Locate the cell with the specified text and output its (x, y) center coordinate. 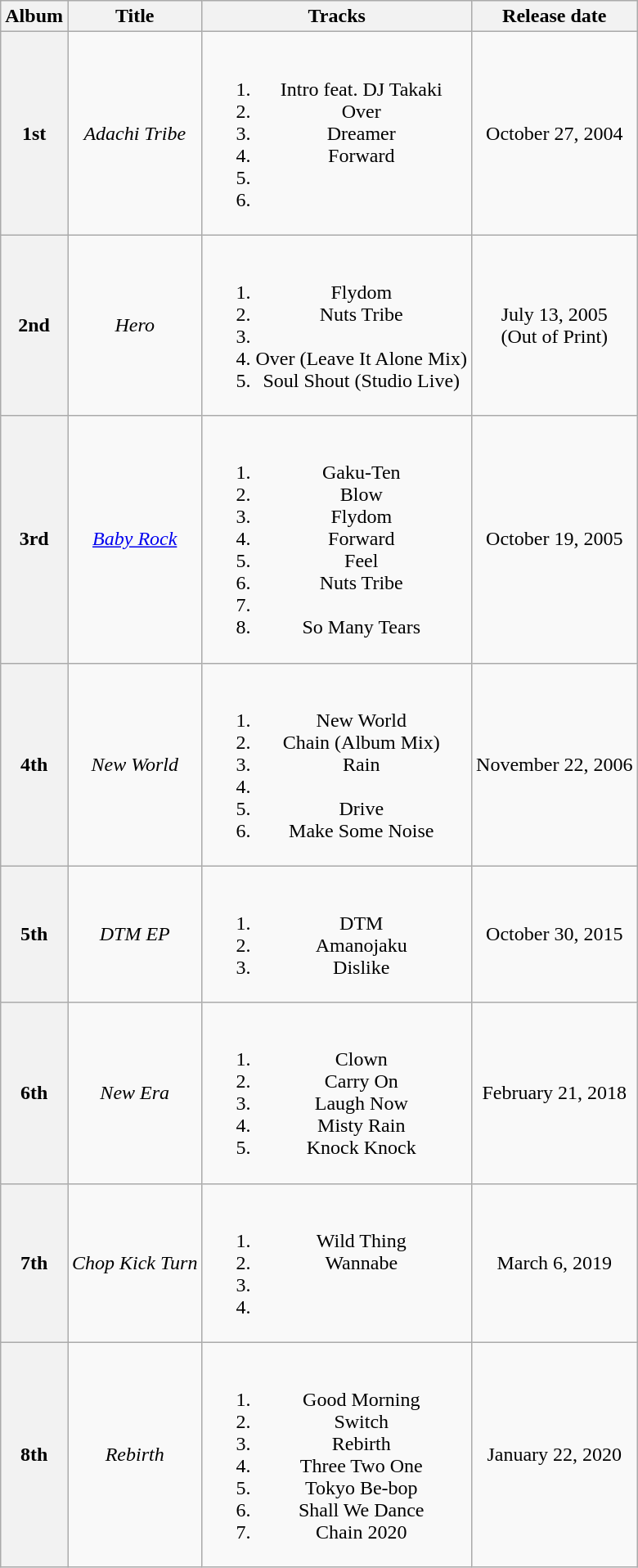
October 19, 2005 (555, 539)
Adachi Tribe (134, 133)
New WorldChain (Album Mix)RainDriveMake Some Noise (337, 764)
DTM EP (134, 935)
Gaku-TenBlowFlydomForwardFeelNuts TribeSo Many Tears (337, 539)
Rebirth (134, 1455)
November 22, 2006 (555, 764)
Tracks (337, 16)
New Era (134, 1093)
Title (134, 16)
4th (34, 764)
FlydomNuts TribeOver (Leave It Alone Mix)Soul Shout (Studio Live) (337, 326)
Chop Kick Turn (134, 1263)
3rd (34, 539)
7th (34, 1263)
October 27, 2004 (555, 133)
2nd (34, 326)
ClownCarry OnLaugh NowMisty RainKnock Knock (337, 1093)
5th (34, 935)
Good MorningSwitchRebirthThree Two OneTokyo Be-bopShall We DanceChain 2020 (337, 1455)
Intro feat. DJ TakakiOverDreamerForward (337, 133)
January 22, 2020 (555, 1455)
DTMAmanojakuDislike (337, 935)
July 13, 2005(Out of Print) (555, 326)
Baby Rock (134, 539)
New World (134, 764)
February 21, 2018 (555, 1093)
Album (34, 16)
1st (34, 133)
6th (34, 1093)
March 6, 2019 (555, 1263)
October 30, 2015 (555, 935)
Hero (134, 326)
Release date (555, 16)
8th (34, 1455)
Wild ThingWannabe (337, 1263)
